For the text-containing cell, return its midpoint in [x, y] coordinate format. 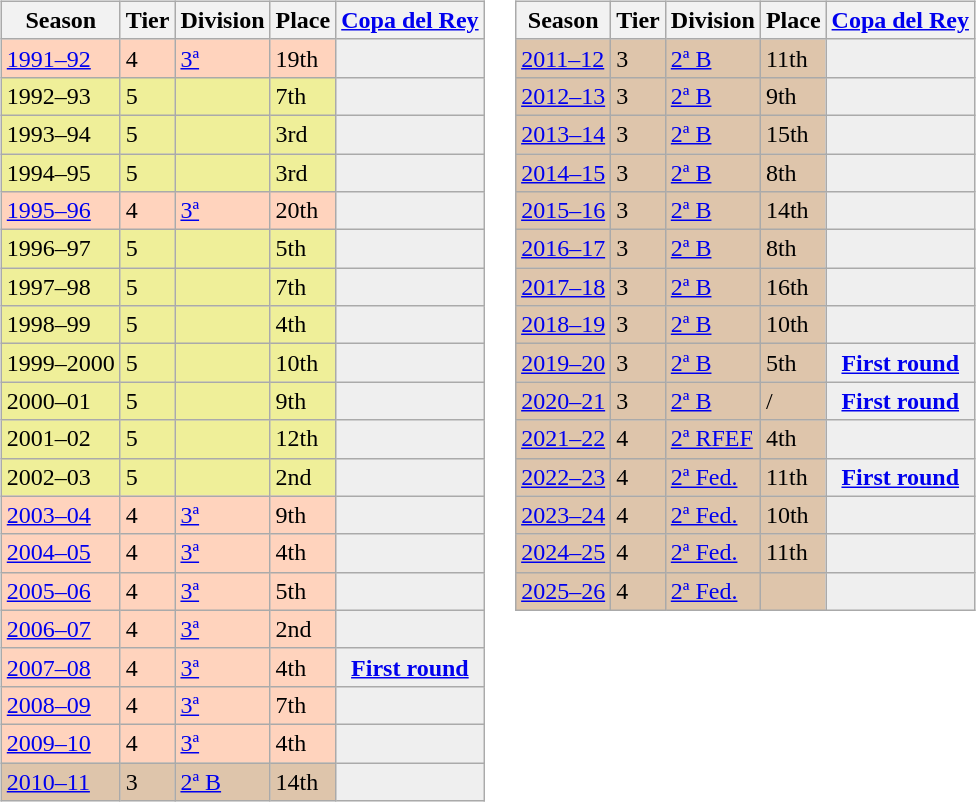
2016–17 [564, 249]
2022–23 [564, 477]
15th [793, 134]
2011–12 [564, 58]
2006–07 [60, 629]
2020–21 [564, 401]
2012–13 [564, 96]
2007–08 [60, 667]
2005–06 [60, 591]
2023–24 [564, 515]
2000–01 [60, 401]
2014–15 [564, 173]
1993–94 [60, 134]
2009–10 [60, 743]
1996–97 [60, 249]
1994–95 [60, 173]
2008–09 [60, 705]
2004–05 [60, 553]
16th [793, 287]
20th [303, 211]
2001–02 [60, 439]
19th [303, 58]
12th [303, 439]
2015–16 [564, 211]
1992–93 [60, 96]
1997–98 [60, 287]
2021–22 [564, 439]
2024–25 [564, 553]
1999–2000 [60, 363]
1995–96 [60, 211]
2025–26 [564, 591]
2013–14 [564, 134]
2002–03 [60, 477]
2017–18 [564, 287]
2ª RFEF [712, 439]
2019–20 [564, 363]
2010–11 [60, 781]
/ [793, 401]
2003–04 [60, 515]
1991–92 [60, 58]
2018–19 [564, 325]
1998–99 [60, 325]
